From the cell containing the given text, extract its center point as [x, y] coordinate. 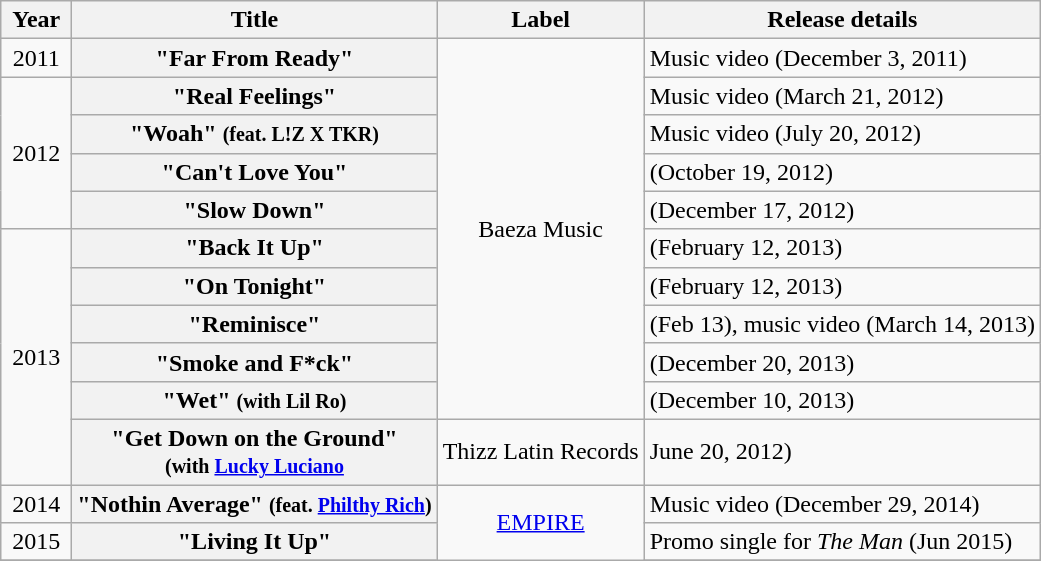
Year [36, 20]
"Back It Up" [254, 248]
Music video (July 20, 2012) [842, 134]
"Reminisce" [254, 324]
Thizz Latin Records [540, 452]
(Feb 13), music video (March 14, 2013) [842, 324]
Label [540, 20]
"Wet" (with Lil Ro) [254, 400]
EMPIRE [540, 522]
2011 [36, 58]
(December 10, 2013) [842, 400]
Release details [842, 20]
(October 19, 2012) [842, 172]
"Slow Down" [254, 210]
Music video (December 29, 2014) [842, 503]
2014 [36, 503]
"Get Down on the Ground"(with Lucky Luciano [254, 452]
2013 [36, 356]
Title [254, 20]
Music video (March 21, 2012) [842, 96]
"Smoke and F*ck" [254, 362]
Promo single for The Man (Jun 2015) [842, 542]
Music video (December 3, 2011) [842, 58]
"Can't Love You" [254, 172]
"Far From Ready" [254, 58]
"Real Feelings" [254, 96]
June 20, 2012) [842, 452]
"Nothin Average" (feat. Philthy Rich) [254, 503]
"On Tonight" [254, 286]
(December 20, 2013) [842, 362]
2015 [36, 542]
"Woah" (feat. L!Z X TKR) [254, 134]
(December 17, 2012) [842, 210]
Baeza Music [540, 230]
"Living It Up" [254, 542]
2012 [36, 153]
